For the text-containing cell, return its midpoint in (X, Y) coordinate format. 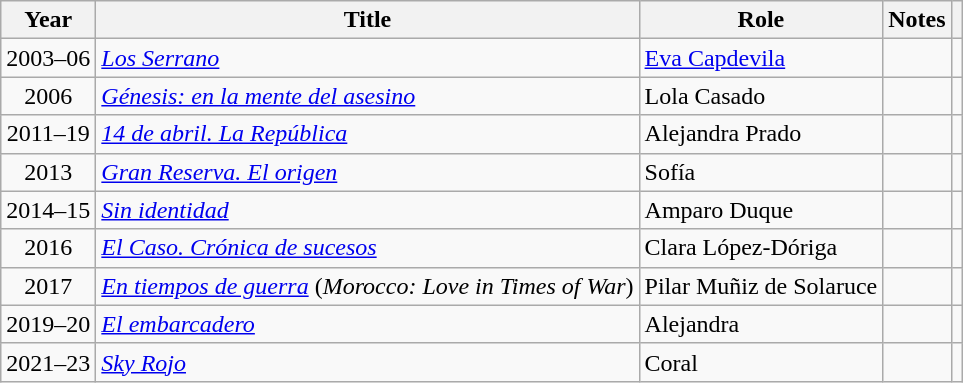
Pilar Muñiz de Solaruce (761, 286)
Amparo Duque (761, 210)
2014–15 (48, 210)
Sky Rojo (368, 362)
Title (368, 20)
2017 (48, 286)
Alejandra Prado (761, 134)
Role (761, 20)
El Caso. Crónica de sucesos (368, 248)
Notes (917, 20)
14 de abril. La República (368, 134)
El embarcadero (368, 324)
2006 (48, 96)
2021–23 (48, 362)
2011–19 (48, 134)
Year (48, 20)
2003–06 (48, 58)
Coral (761, 362)
En tiempos de guerra (Morocco: Love in Times of War) (368, 286)
Génesis: en la mente del asesino (368, 96)
Sin identidad (368, 210)
2019–20 (48, 324)
2013 (48, 172)
2016 (48, 248)
Eva Capdevila (761, 58)
Gran Reserva. El origen (368, 172)
Alejandra (761, 324)
Sofía (761, 172)
Lola Casado (761, 96)
Clara López-Dóriga (761, 248)
Los Serrano (368, 58)
